Scan for the cell matching the given text and deliver its (X, Y) coordinate at center. 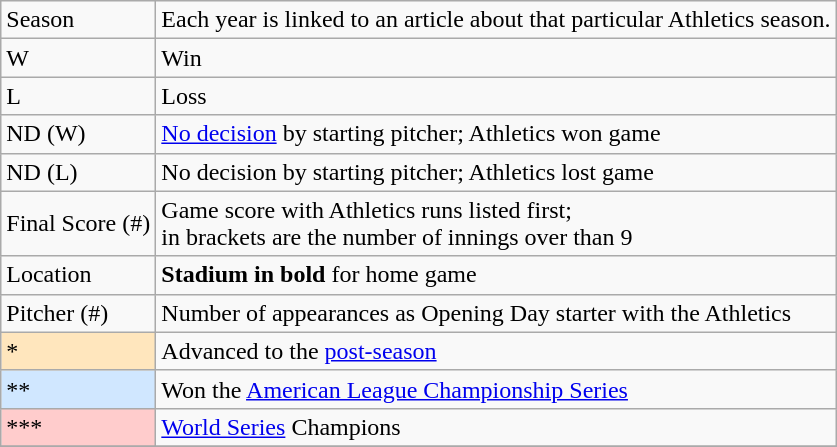
Game score with Athletics runs listed first;in brackets are the number of innings over than 9 (496, 224)
Stadium in bold for home game (496, 275)
Advanced to the post-season (496, 351)
Pitcher (#) (78, 313)
Loss (496, 96)
Each year is linked to an article about that particular Athletics season. (496, 20)
W (78, 58)
Season (78, 20)
World Series Champions (496, 427)
No decision by starting pitcher; Athletics lost game (496, 172)
ND (L) (78, 172)
ND (W) (78, 134)
L (78, 96)
Location (78, 275)
Final Score (#) (78, 224)
*** (78, 427)
Won the American League Championship Series (496, 389)
* (78, 351)
Win (496, 58)
No decision by starting pitcher; Athletics won game (496, 134)
Number of appearances as Opening Day starter with the Athletics (496, 313)
** (78, 389)
